Pinpoint the cell where the given text exists, returning its (X, Y) midpoint coordinate. 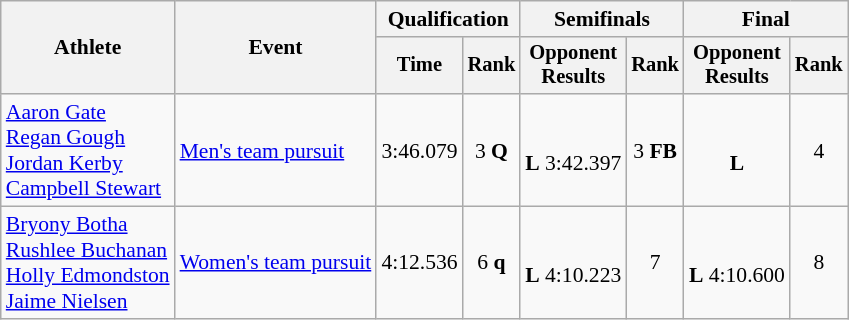
7 (655, 263)
Women's team pursuit (276, 263)
3 Q (492, 150)
Aaron GateRegan GoughJordan KerbyCampbell Stewart (88, 150)
L 4:10.600 (737, 263)
L 3:42.397 (573, 150)
Time (419, 66)
3 FB (655, 150)
3:46.079 (419, 150)
Athlete (88, 48)
L 4:10.223 (573, 263)
4 (819, 150)
Event (276, 48)
4:12.536 (419, 263)
Bryony BothaRushlee BuchananHolly EdmondstonJaime Nielsen (88, 263)
Qualification (448, 19)
Semifinals (602, 19)
Final (766, 19)
6 q (492, 263)
Men's team pursuit (276, 150)
L (737, 150)
8 (819, 263)
